Provide the (X, Y) coordinate of the cell's center where the given text is located.  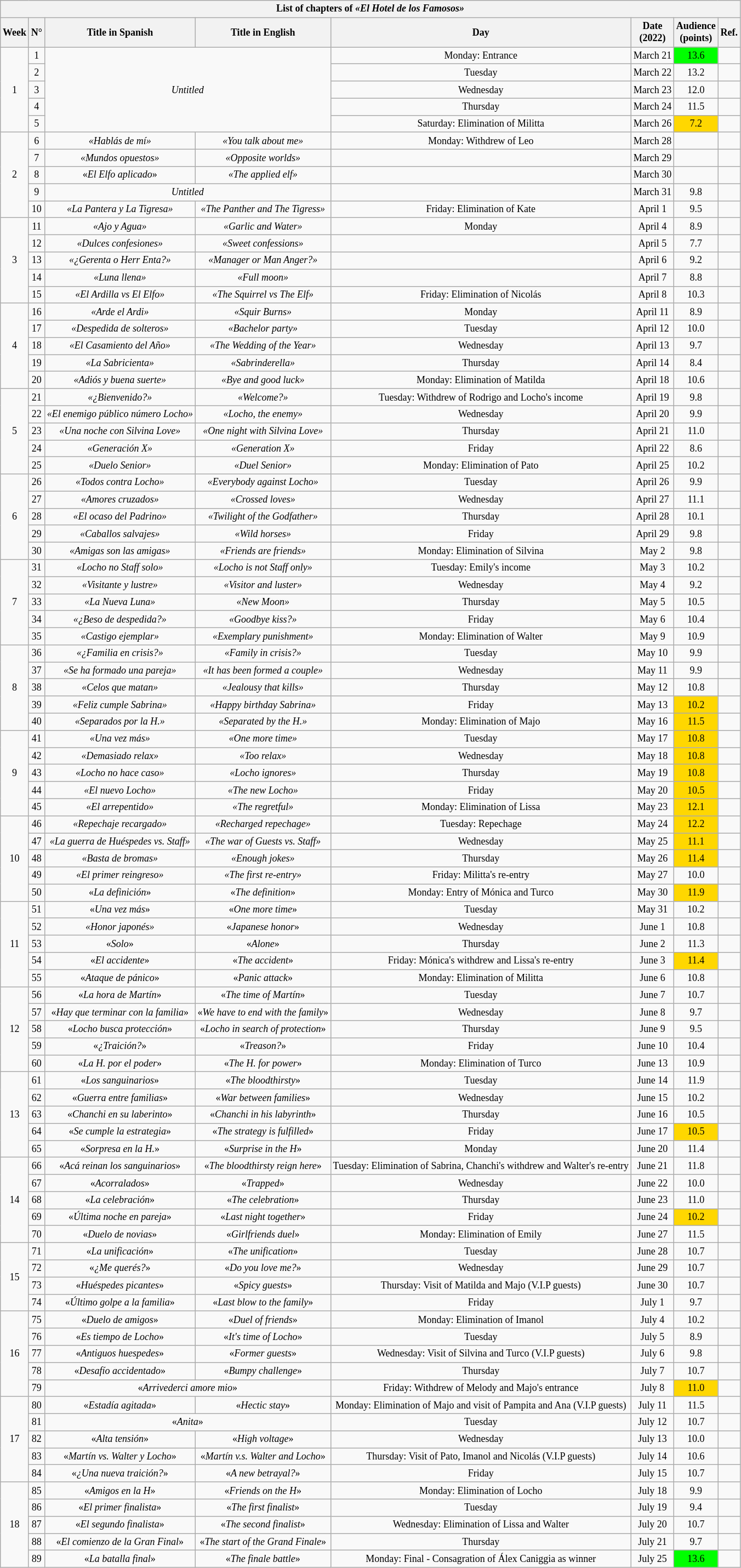
25 (36, 466)
«Panic attack» (263, 978)
73 (36, 1286)
April 11 (652, 311)
«Exemplary punishment» (263, 636)
«Surprise in the H» (263, 1149)
«Manager or Man Anger?» (263, 261)
«The first finalist» (263, 1507)
9.4 (696, 1507)
«¿Familia en crisis?» (119, 653)
38 (36, 687)
Monday: Entry of Mónica and Turco (481, 892)
June 13 (652, 1063)
«The Panther and The Tigress» (263, 209)
«Todos contra Locho» (119, 482)
«Sweet confessions» (263, 243)
Audience(points) (696, 32)
Ref. (729, 32)
35 (36, 636)
«Se ha formado una pareja» (119, 671)
60 (36, 1063)
«Adiós y buena suerte» (119, 380)
March 21 (652, 56)
46 (36, 824)
«Girlfriends duel» (263, 1234)
N° (36, 32)
March 22 (652, 72)
July 14 (652, 1457)
June 24 (652, 1217)
Monday: Elimination of Lissa (481, 807)
April 5 (652, 243)
June 20 (652, 1149)
Friday: Mónica's withdrew and Lissa's re-entry (481, 961)
April 12 (652, 329)
«Jealousy that kills» (263, 687)
«The Squirrel vs The Elf» (263, 295)
«It's time of Locho» (263, 1336)
66 (36, 1166)
«Recharged repechage» (263, 824)
«One night with Silvina Love» (263, 431)
June 9 (652, 1029)
April 1 (652, 209)
July 6 (652, 1354)
«El Elfo aplicado» (119, 175)
July 20 (652, 1525)
June 10 (652, 1047)
22 (36, 414)
Friday: Withdrew of Melody and Majo's entrance (481, 1388)
«The war of Guests vs. Staff» (263, 842)
«La celebración» (119, 1200)
44 (36, 790)
«El comienzo de la Gran Final» (119, 1542)
50 (36, 892)
«Antiguos huespedes» (119, 1354)
54 (36, 961)
«Duelo de amigos» (119, 1320)
«We have to end with the family» (263, 1012)
«Despedida de solteros» (119, 329)
March 30 (652, 175)
«Ataque de pánico» (119, 978)
10.3 (696, 295)
«Martín v.s. Walter and Locho» (263, 1457)
64 (36, 1131)
June 1 (652, 926)
«Goodbye kiss?» (263, 619)
«Bumpy challenge» (263, 1371)
19 (36, 363)
«New Moon» (263, 602)
«The new Locho» (263, 790)
«Locho is not Staff only» (263, 568)
June 28 (652, 1252)
Wednesday: Elimination of Lissa and Walter (481, 1525)
Tuesday: Withdrew of Rodrigo and Locho's income (481, 397)
82 (36, 1439)
May 9 (652, 636)
«The accident» (263, 961)
«Visitante y lustre» (119, 585)
Saturday: Elimination of Militta (481, 124)
30 (36, 551)
July 15 (652, 1473)
«Último golpe a la familia» (119, 1302)
May 20 (652, 790)
July 7 (652, 1371)
86 (36, 1507)
«La guerra de Huéspedes vs. Staff» (119, 842)
June 6 (652, 978)
«Mundos opuestos» (119, 158)
«Opposite worlds» (263, 158)
75 (36, 1320)
«War between families» (263, 1097)
11.8 (696, 1166)
«Too relax» (263, 756)
57 (36, 1012)
89 (36, 1559)
«La Pantera y La Tigresa» (119, 209)
May 17 (652, 739)
«Friends on the H» (263, 1491)
«Los sanguinarios» (119, 1081)
June 29 (652, 1268)
Tuesday: Elimination of Sabrina, Chanchi's withdrew and Walter's re-entry (481, 1166)
April 22 (652, 448)
«Welcome?» (263, 397)
April 6 (652, 261)
«Alone» (263, 944)
March 23 (652, 90)
«Desafío accidentado» (119, 1371)
«El nuevo Locho» (119, 790)
Title in Spanish (119, 32)
«The Wedding of the Year» (263, 346)
78 (36, 1371)
Monday: Final - Consagration of Álex Caniggia as winner (481, 1559)
«The second finalist» (263, 1525)
Monday: Elimination of Emily (481, 1234)
April 13 (652, 346)
«La definición» (119, 892)
June 21 (652, 1166)
«The first re-entry» (263, 876)
Friday: Elimination of Kate (481, 209)
«Locho no Staff solo» (119, 568)
«Family in crisis?» (263, 653)
«¿Gerenta o Herr Enta?» (119, 261)
«El arrepentido» (119, 807)
68 (36, 1200)
May 31 (652, 910)
53 (36, 944)
March 26 (652, 124)
Day (481, 32)
56 (36, 995)
June 30 (652, 1286)
June 8 (652, 1012)
May 18 (652, 756)
12.0 (696, 90)
«You talk about me» (263, 140)
«La batalla final» (119, 1559)
«El Ardilla vs El Elfo» (119, 295)
Monday: Elimination of Majo (481, 721)
July 13 (652, 1439)
27 (36, 500)
«The H. for power» (263, 1063)
23 (36, 431)
June 23 (652, 1200)
36 (36, 653)
Monday: Elimination of Matilda (481, 380)
«Twilight of the Godfather» (263, 516)
May 26 (652, 858)
11.3 (696, 944)
«La Nueva Luna» (119, 602)
July 1 (652, 1302)
«Hay que terminar con la familia» (119, 1012)
May 11 (652, 671)
52 (36, 926)
May 13 (652, 705)
May 3 (652, 568)
72 (36, 1268)
«Amigos en la H» (119, 1491)
Monday: Elimination of Imanol (481, 1320)
20 (36, 380)
«Una noche con Silvina Love» (119, 431)
June 15 (652, 1097)
8.4 (696, 363)
«Garlic and Water» (263, 226)
«Separated by the H.» (263, 721)
May 2 (652, 551)
67 (36, 1183)
88 (36, 1542)
June 7 (652, 995)
«Amores cruzados» (119, 500)
July 21 (652, 1542)
26 (36, 482)
«Castigo ejemplar» (119, 636)
Monday: Entrance (481, 56)
July 19 (652, 1507)
Monday: Elimination of Militta (481, 978)
«Friends are friends» (263, 551)
«The time of Martín» (263, 995)
«¿Traición?» (119, 1047)
«Solo» (119, 944)
10.1 (696, 516)
«El ocaso del Padrino» (119, 516)
March 24 (652, 106)
«Wild horses» (263, 534)
Tuesday: Emily's income (481, 568)
«The unification» (263, 1252)
8.8 (696, 277)
«Squir Burns» (263, 311)
July 12 (652, 1422)
May 27 (652, 876)
«Repechaje recargado» (119, 824)
«Full moon» (263, 277)
76 (36, 1336)
June 16 (652, 1115)
«Feliz cumple Sabrina» (119, 705)
Monday: Elimination of Pato (481, 466)
51 (36, 910)
«The strategy is fulfilled» (263, 1131)
April 4 (652, 226)
«Happy birthday Sabrina» (263, 705)
April 14 (652, 363)
39 (36, 705)
«Do you love me?» (263, 1268)
April 26 (652, 482)
8.6 (696, 448)
July 25 (652, 1559)
May 5 (652, 602)
July 5 (652, 1336)
Monday: Elimination of Walter (481, 636)
70 (36, 1234)
May 25 (652, 842)
«The applied elf» (263, 175)
May 10 (652, 653)
Friday: Militta's re-entry (481, 876)
31 (36, 568)
«Huéspedes picantes» (119, 1286)
«La hora de Martín» (119, 995)
29 (36, 534)
«Generación X» (119, 448)
«Treason?» (263, 1047)
«La Sabricienta» (119, 363)
41 (36, 739)
«Demasiado relax» (119, 756)
«Enough jokes» (263, 858)
«Duelo Senior» (119, 466)
12.1 (696, 807)
«Everybody against Locho» (263, 482)
Monday: Withdrew of Leo (481, 140)
58 (36, 1029)
April 18 (652, 380)
55 (36, 978)
28 (36, 516)
July 18 (652, 1491)
«Generation X» (263, 448)
37 (36, 671)
«La H. por el poder» (119, 1063)
33 (36, 602)
«Locho busca protección» (119, 1029)
June 2 (652, 944)
74 (36, 1302)
«Es tiempo de Locho» (119, 1336)
Monday: Elimination of Turco (481, 1063)
«¿Beso de despedida?» (119, 619)
«Guerra entre familias» (119, 1097)
«El accidente» (119, 961)
7.2 (696, 124)
April 20 (652, 414)
Thursday: Visit of Pato, Imanol and Nicolás (V.I.P guests) (481, 1457)
«Spicy guests» (263, 1286)
«Bachelor party» (263, 329)
«Honor japonés» (119, 926)
21 (36, 397)
71 (36, 1252)
«Visitor and luster» (263, 585)
July 4 (652, 1320)
24 (36, 448)
«Acorralados» (119, 1183)
80 (36, 1405)
«El primer finalista» (119, 1507)
June 22 (652, 1183)
May 4 (652, 585)
«Dulces confesiones» (119, 243)
«Luna llena» (119, 277)
May 30 (652, 892)
«Last night together» (263, 1217)
«Locho no hace caso» (119, 773)
«The bloodthirsty» (263, 1081)
Monday: Elimination of Locho (481, 1491)
«Estadía agitada» (119, 1405)
«Acá reinan los sanguinarios» (119, 1166)
Title in English (263, 32)
«It has been formed a couple» (263, 671)
79 (36, 1388)
«Martín vs. Walter y Locho» (119, 1457)
13.2 (696, 72)
May 12 (652, 687)
«Locho in search of protection» (263, 1029)
«El enemigo público número Locho» (119, 414)
Week (15, 32)
June 17 (652, 1131)
May 23 (652, 807)
«Última noche en pareja» (119, 1217)
«Amigas son las amigas» (119, 551)
April 21 (652, 431)
12.2 (696, 824)
«High voltage» (263, 1439)
«The celebration» (263, 1200)
«Last blow to the family» (263, 1302)
«Se cumple la estrategia» (119, 1131)
«Trapped» (263, 1183)
81 (36, 1422)
«Ajo y Agua» (119, 226)
«Caballos salvajes» (119, 534)
«Chanchi in his labyrinth» (263, 1115)
May 16 (652, 721)
84 (36, 1473)
Tuesday: Repechage (481, 824)
«Anita» (187, 1422)
«Former guests» (263, 1354)
«¿Me querés?» (119, 1268)
July 8 (652, 1388)
42 (36, 756)
March 29 (652, 158)
June 3 (652, 961)
April 29 (652, 534)
85 (36, 1491)
7.7 (696, 243)
May 6 (652, 619)
40 (36, 721)
69 (36, 1217)
45 (36, 807)
«Celos que matan» (119, 687)
«¿Una nueva traición?» (119, 1473)
«El primer reingreso» (119, 876)
«¿Bienvenido?» (119, 397)
April 27 (652, 500)
June 27 (652, 1234)
April 25 (652, 466)
«El Casamiento del Año» (119, 346)
«Arde el Ardi» (119, 311)
«Locho ignores» (263, 773)
87 (36, 1525)
«Locho, the enemy» (263, 414)
July 11 (652, 1405)
32 (36, 585)
«Hectic stay» (263, 1405)
«A new betrayal?» (263, 1473)
April 19 (652, 397)
«Sabrinderella» (263, 363)
«Chanchi en su laberinto» (119, 1115)
«The regretful» (263, 807)
«Sorpresa en la H.» (119, 1149)
May 19 (652, 773)
48 (36, 858)
April 8 (652, 295)
Monday: Elimination of Majo and visit of Pampita and Ana (V.I.P guests) (481, 1405)
March 28 (652, 140)
77 (36, 1354)
«Duelo de novias» (119, 1234)
«Crossed loves» (263, 500)
«The start of the Grand Finale» (263, 1542)
Friday: Elimination of Nicolás (481, 295)
65 (36, 1149)
«Duel of friends» (263, 1320)
62 (36, 1097)
«Basta de bromas» (119, 858)
«The finale battle» (263, 1559)
«El segundo finalista» (119, 1525)
59 (36, 1047)
Thursday: Visit of Matilda and Majo (V.I.P guests) (481, 1286)
34 (36, 619)
«The definition» (263, 892)
47 (36, 842)
April 28 (652, 516)
«The bloodthirsty reign here» (263, 1166)
83 (36, 1457)
61 (36, 1081)
«Japanese honor» (263, 926)
Wednesday: Visit of Silvina and Turco (V.I.P guests) (481, 1354)
Monday: Elimination of Silvina (481, 551)
«Alta tensión» (119, 1439)
43 (36, 773)
«Bye and good luck» (263, 380)
Date(2022) (652, 32)
«Duel Senior» (263, 466)
49 (36, 876)
«Hablás de mí» (119, 140)
June 14 (652, 1081)
List of chapters of «El Hotel de los Famosos» (371, 9)
May 24 (652, 824)
«Separados por la H.» (119, 721)
March 31 (652, 192)
«Arrivederci amore mio» (187, 1388)
63 (36, 1115)
April 7 (652, 277)
«La unificación» (119, 1252)
